Extract the (X, Y) coordinate from the center of the cell holding the provided text.  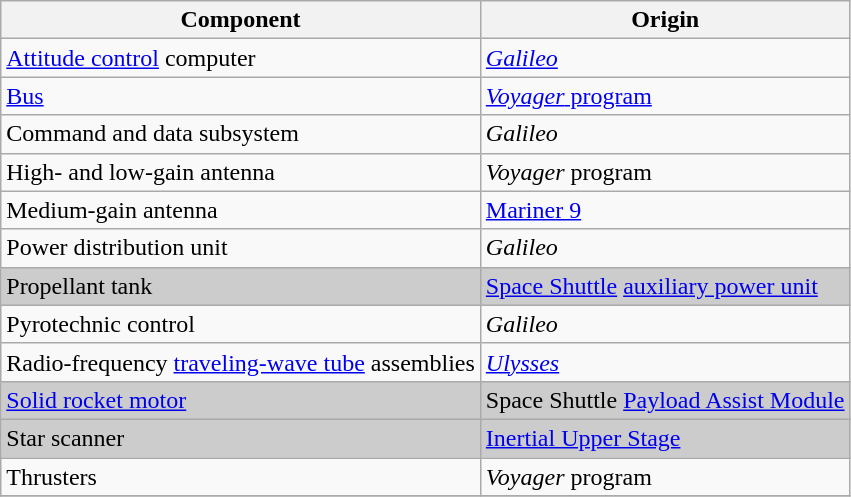
Command and data subsystem (241, 134)
Medium-gain antenna (241, 210)
Mariner 9 (665, 210)
Power distribution unit (241, 248)
Bus (241, 96)
Thrusters (241, 477)
Component (241, 20)
Origin (665, 20)
Star scanner (241, 438)
High- and low-gain antenna (241, 172)
Space Shuttle Payload Assist Module (665, 400)
Space Shuttle auxiliary power unit (665, 286)
Solid rocket motor (241, 400)
Radio-frequency traveling-wave tube assemblies (241, 362)
Ulysses (665, 362)
Attitude control computer (241, 58)
Propellant tank (241, 286)
Pyrotechnic control (241, 324)
Inertial Upper Stage (665, 438)
